Extract the [x, y] coordinate from the center of the cell holding the provided text.  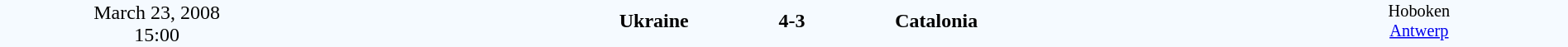
March 23, 200815:00 [157, 23]
4-3 [791, 21]
Ukraine [501, 21]
Hoboken Antwerp [1419, 23]
Catalonia [1082, 21]
